Provide the (X, Y) coordinate of the cell's center where the given text is located.  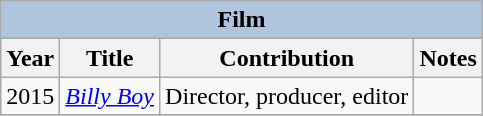
Year (30, 58)
Notes (448, 58)
Billy Boy (110, 96)
Film (242, 20)
Title (110, 58)
Director, producer, editor (287, 96)
Contribution (287, 58)
2015 (30, 96)
